Locate the cell with the specified text and output its (X, Y) center coordinate. 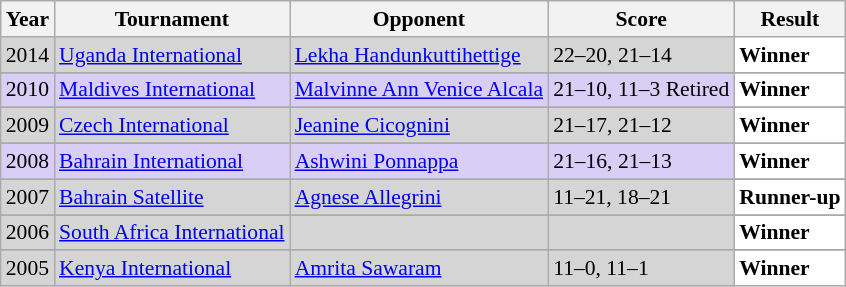
Amrita Sawaram (420, 269)
Bahrain International (172, 162)
2008 (28, 162)
2007 (28, 197)
Ashwini Ponnappa (420, 162)
Malvinne Ann Venice Alcala (420, 90)
Runner-up (790, 197)
Year (28, 19)
Agnese Allegrini (420, 197)
2010 (28, 90)
22–20, 21–14 (641, 55)
11–0, 11–1 (641, 269)
21–10, 11–3 Retired (641, 90)
Uganda International (172, 55)
Jeanine Cicognini (420, 126)
Bahrain Satellite (172, 197)
Lekha Handunkuttihettige (420, 55)
11–21, 18–21 (641, 197)
South Africa International (172, 233)
2005 (28, 269)
Kenya International (172, 269)
21–16, 21–13 (641, 162)
Result (790, 19)
Opponent (420, 19)
Score (641, 19)
Czech International (172, 126)
Maldives International (172, 90)
Tournament (172, 19)
2006 (28, 233)
2014 (28, 55)
2009 (28, 126)
21–17, 21–12 (641, 126)
